Detect which cell encompasses the target text, then output its [x, y] center coordinate. 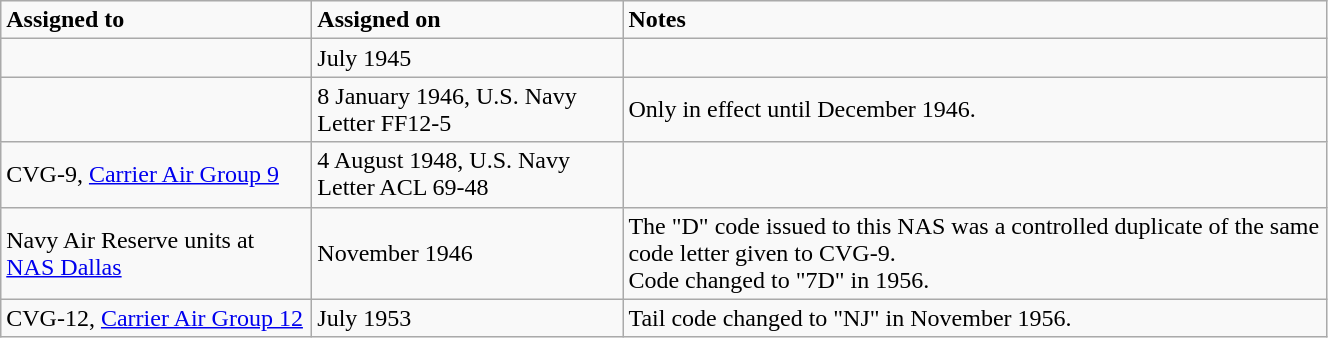
The "D" code issued to this NAS was a controlled duplicate of the same code letter given to CVG-9.Code changed to "7D" in 1956. [975, 253]
Navy Air Reserve units at NAS Dallas [156, 253]
Only in effect until December 1946. [975, 110]
Assigned to [156, 20]
Assigned on [468, 20]
July 1953 [468, 318]
CVG-12, Carrier Air Group 12 [156, 318]
July 1945 [468, 58]
4 August 1948, U.S. Navy Letter ACL 69-48 [468, 174]
Tail code changed to "NJ" in November 1956. [975, 318]
Notes [975, 20]
8 January 1946, U.S. Navy Letter FF12-5 [468, 110]
CVG-9, Carrier Air Group 9 [156, 174]
November 1946 [468, 253]
